Locate the cell with the specified text and output its (x, y) center coordinate. 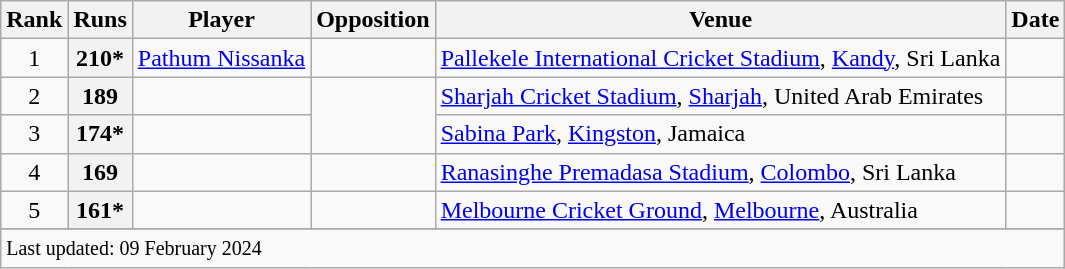
Sabina Park, Kingston, Jamaica (720, 134)
Melbourne Cricket Ground, Melbourne, Australia (720, 210)
1 (34, 58)
210* (100, 58)
5 (34, 210)
Runs (100, 20)
169 (100, 172)
Venue (720, 20)
Pathum Nissanka (221, 58)
2 (34, 96)
Sharjah Cricket Stadium, Sharjah, United Arab Emirates (720, 96)
Rank (34, 20)
3 (34, 134)
189 (100, 96)
Pallekele International Cricket Stadium, Kandy, Sri Lanka (720, 58)
174* (100, 134)
161* (100, 210)
Ranasinghe Premadasa Stadium, Colombo, Sri Lanka (720, 172)
Date (1036, 20)
4 (34, 172)
Player (221, 20)
Last updated: 09 February 2024 (533, 248)
Opposition (373, 20)
